Determine the (x, y) coordinate at the center of the cell enclosing the given text.  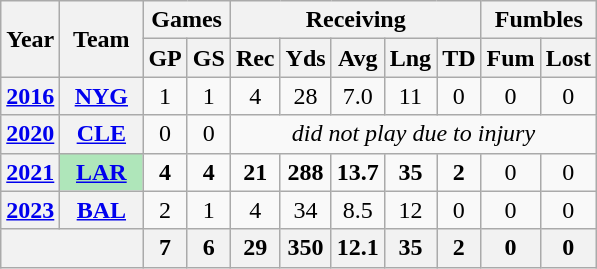
Year (30, 39)
Receiving (356, 20)
GS (208, 58)
2016 (30, 96)
LAR (102, 172)
12 (410, 210)
28 (306, 96)
29 (255, 248)
Lng (410, 58)
2023 (30, 210)
11 (410, 96)
12.1 (358, 248)
Rec (255, 58)
Yds (306, 58)
Avg (358, 58)
Lost (568, 58)
288 (306, 172)
Fumbles (538, 20)
21 (255, 172)
350 (306, 248)
13.7 (358, 172)
GP (165, 58)
NYG (102, 96)
TD (459, 58)
Fum (510, 58)
7 (165, 248)
CLE (102, 134)
6 (208, 248)
Games (186, 20)
BAL (102, 210)
Team (102, 39)
8.5 (358, 210)
7.0 (358, 96)
34 (306, 210)
did not play due to injury (413, 134)
2020 (30, 134)
2021 (30, 172)
